Search for the cell housing the specified text and yield its [X, Y] center coordinate. 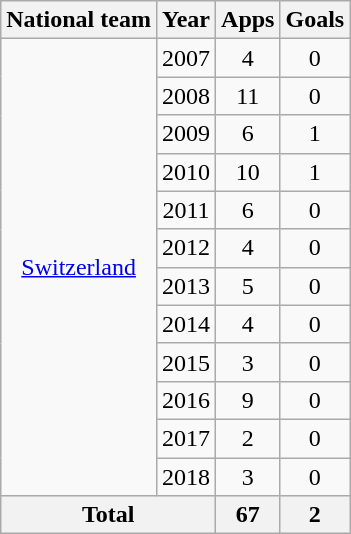
2014 [186, 324]
2009 [186, 134]
11 [248, 96]
Total [108, 515]
2018 [186, 477]
National team [79, 20]
2013 [186, 286]
9 [248, 400]
2012 [186, 248]
2015 [186, 362]
2008 [186, 96]
Switzerland [79, 268]
2017 [186, 438]
Goals [315, 20]
Year [186, 20]
2007 [186, 58]
2011 [186, 210]
2010 [186, 172]
5 [248, 286]
67 [248, 515]
Apps [248, 20]
10 [248, 172]
2016 [186, 400]
